Extract the [x, y] coordinate from the center of the cell holding the provided text.  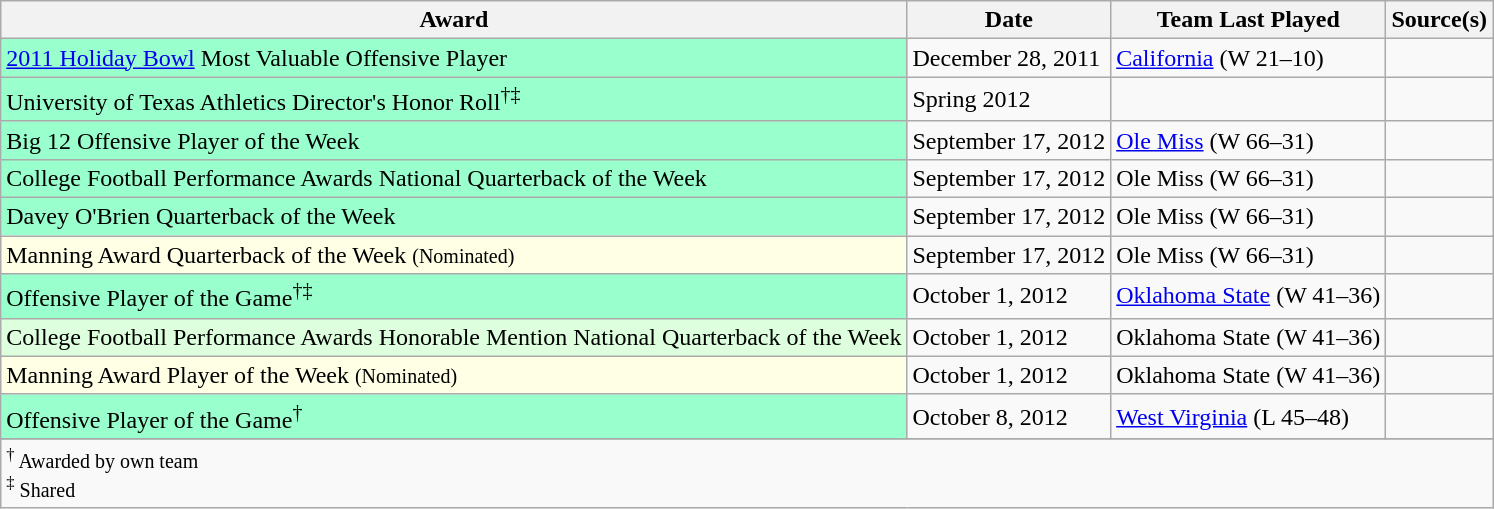
College Football Performance Awards National Quarterback of the Week [454, 178]
2011 Holiday Bowl Most Valuable Offensive Player [454, 58]
Offensive Player of the Game†‡ [454, 296]
Award [454, 20]
Big 12 Offensive Player of the Week [454, 140]
California (W 21–10) [1248, 58]
West Virginia (L 45–48) [1248, 416]
Team Last Played [1248, 20]
Date [1009, 20]
Manning Award Player of the Week (Nominated) [454, 375]
October 8, 2012 [1009, 416]
† Awarded by own team‡ Shared [747, 474]
Offensive Player of the Game† [454, 416]
Davey O'Brien Quarterback of the Week [454, 217]
Manning Award Quarterback of the Week (Nominated) [454, 255]
College Football Performance Awards Honorable Mention National Quarterback of the Week [454, 337]
Spring 2012 [1009, 100]
December 28, 2011 [1009, 58]
Source(s) [1440, 20]
University of Texas Athletics Director's Honor Roll†‡ [454, 100]
